Find where the given text appears and provide that cell's center as [x, y] coordinate. 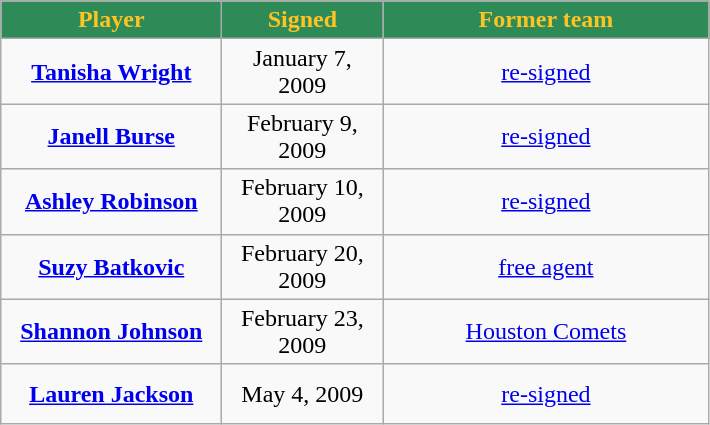
Former team [546, 20]
Houston Comets [546, 332]
February 23, 2009 [302, 332]
Shannon Johnson [112, 332]
Suzy Batkovic [112, 266]
February 9, 2009 [302, 136]
May 4, 2009 [302, 394]
Signed [302, 20]
February 10, 2009 [302, 202]
February 20, 2009 [302, 266]
Ashley Robinson [112, 202]
free agent [546, 266]
Janell Burse [112, 136]
January 7, 2009 [302, 72]
Tanisha Wright [112, 72]
Lauren Jackson [112, 394]
Player [112, 20]
